From the cell containing the given text, extract its center point as [x, y] coordinate. 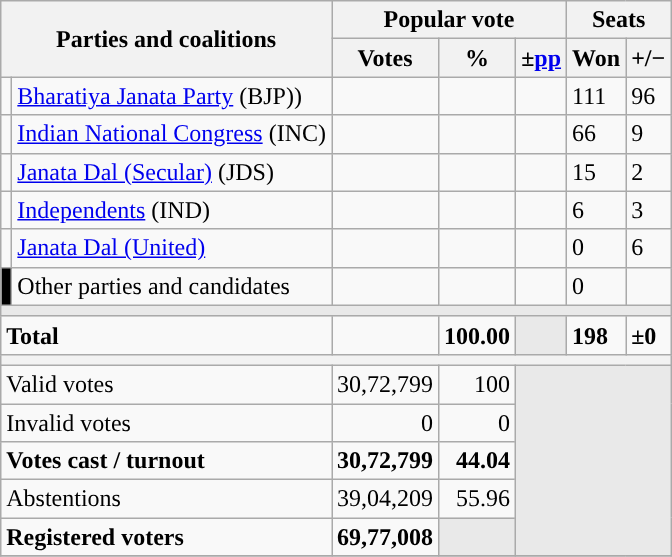
2 [648, 172]
Seats [619, 20]
+/− [648, 58]
15 [596, 172]
55.96 [478, 499]
Other parties and candidates [172, 286]
Independents (IND) [172, 210]
Won [596, 58]
100 [478, 384]
Popular vote [450, 20]
96 [648, 96]
Registered voters [166, 537]
±pp [542, 58]
100.00 [478, 335]
Parties and coalitions [166, 39]
Janata Dal (United) [172, 248]
Invalid votes [166, 423]
66 [596, 134]
Bharatiya Janata Party (BJP)) [172, 96]
3 [648, 210]
Votes [386, 58]
198 [596, 335]
±0 [648, 335]
9 [648, 134]
Valid votes [166, 384]
Janata Dal (Secular) (JDS) [172, 172]
39,04,209 [386, 499]
111 [596, 96]
44.04 [478, 461]
Votes cast / turnout [166, 461]
Total [166, 335]
% [478, 58]
Indian National Congress (INC) [172, 134]
Abstentions [166, 499]
69,77,008 [386, 537]
